Extract the [x, y] coordinate from the center of the cell holding the provided text.  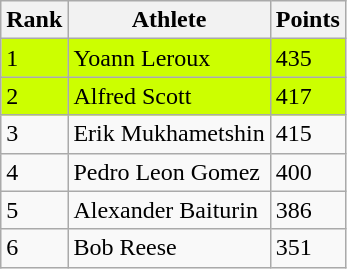
Alfred Scott [169, 96]
435 [308, 58]
3 [34, 134]
Bob Reese [169, 248]
Rank [34, 20]
1 [34, 58]
417 [308, 96]
400 [308, 172]
Erik Mukhametshin [169, 134]
415 [308, 134]
Yoann Leroux [169, 58]
Pedro Leon Gomez [169, 172]
Alexander Baiturin [169, 210]
4 [34, 172]
351 [308, 248]
2 [34, 96]
386 [308, 210]
Athlete [169, 20]
6 [34, 248]
Points [308, 20]
5 [34, 210]
